Extract the (X, Y) coordinate from the center of the cell holding the provided text.  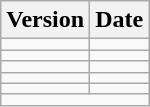
Version (46, 20)
Date (120, 20)
